Locate the cell with the specified text and output its (x, y) center coordinate. 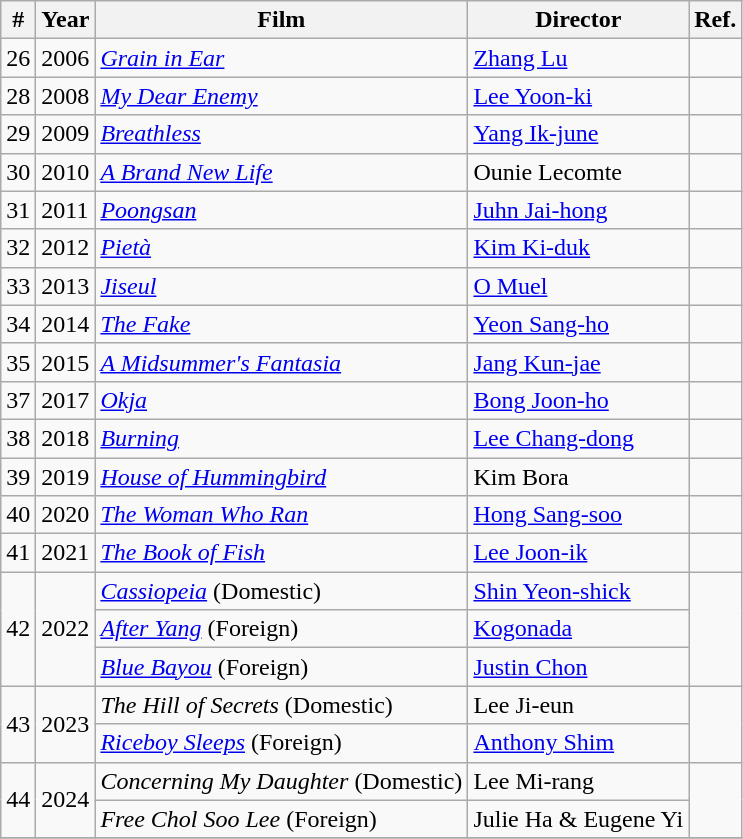
The Fake (282, 324)
Director (578, 20)
The Hill of Secrets (Domestic) (282, 705)
Blue Bayou (Foreign) (282, 667)
A Midsummer's Fantasia (282, 362)
My Dear Enemy (282, 96)
2010 (66, 172)
Kim Ki-duk (578, 248)
2013 (66, 286)
31 (18, 210)
2008 (66, 96)
30 (18, 172)
Riceboy Sleeps (Foreign) (282, 743)
28 (18, 96)
Kogonada (578, 629)
2006 (66, 58)
Yeon Sang-ho (578, 324)
Concerning My Daughter (Domestic) (282, 781)
40 (18, 515)
# (18, 20)
37 (18, 400)
Poongsan (282, 210)
Free Chol Soo Lee (Foreign) (282, 819)
Bong Joon-ho (578, 400)
Jiseul (282, 286)
Lee Chang-dong (578, 438)
Lee Yoon-ki (578, 96)
Juhn Jai-hong (578, 210)
32 (18, 248)
2017 (66, 400)
The Book of Fish (282, 553)
2009 (66, 134)
Ounie Lecomte (578, 172)
26 (18, 58)
Jang Kun-jae (578, 362)
Ref. (716, 20)
Hong Sang-soo (578, 515)
38 (18, 438)
2021 (66, 553)
Justin Chon (578, 667)
The Woman Who Ran (282, 515)
2020 (66, 515)
44 (18, 800)
42 (18, 629)
Lee Ji-eun (578, 705)
43 (18, 724)
Pietà (282, 248)
Lee Mi-rang (578, 781)
2019 (66, 477)
2012 (66, 248)
Julie Ha & Eugene Yi (578, 819)
29 (18, 134)
33 (18, 286)
O Muel (578, 286)
Anthony Shim (578, 743)
2023 (66, 724)
Burning (282, 438)
34 (18, 324)
39 (18, 477)
Breathless (282, 134)
A Brand New Life (282, 172)
2018 (66, 438)
Yang Ik-june (578, 134)
Lee Joon-ik (578, 553)
House of Hummingbird (282, 477)
41 (18, 553)
2015 (66, 362)
Cassiopeia (Domestic) (282, 591)
Year (66, 20)
After Yang (Foreign) (282, 629)
2024 (66, 800)
Grain in Ear (282, 58)
2022 (66, 629)
Kim Bora (578, 477)
2011 (66, 210)
Shin Yeon-shick (578, 591)
2014 (66, 324)
Zhang Lu (578, 58)
Okja (282, 400)
35 (18, 362)
Film (282, 20)
